From the cell containing the given text, extract its center point as [x, y] coordinate. 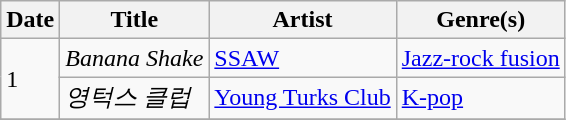
Artist [302, 20]
영턱스 클럽 [134, 98]
Jazz-rock fusion [480, 58]
Young Turks Club [302, 98]
Genre(s) [480, 20]
K-pop [480, 98]
Banana Shake [134, 58]
Date [30, 20]
Title [134, 20]
1 [30, 80]
SSAW [302, 58]
